Identify which cell holds the provided text, then report its (x, y) central coordinate. 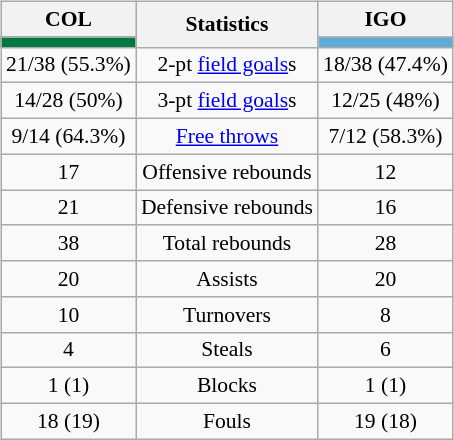
Total rebounds (227, 243)
2-pt field goalss (227, 65)
IGO (386, 19)
17 (68, 172)
18/38 (47.4%) (386, 65)
12/25 (48%) (386, 101)
14/28 (50%) (68, 101)
28 (386, 243)
3-pt field goalss (227, 101)
12 (386, 172)
6 (386, 350)
38 (68, 243)
Fouls (227, 421)
18 (19) (68, 421)
Offensive rebounds (227, 172)
COL (68, 19)
7/12 (58.3%) (386, 136)
Free throws (227, 136)
Assists (227, 279)
21/38 (55.3%) (68, 65)
Defensive rebounds (227, 208)
8 (386, 314)
19 (18) (386, 421)
Statistics (227, 24)
21 (68, 208)
Turnovers (227, 314)
4 (68, 350)
9/14 (64.3%) (68, 136)
16 (386, 208)
10 (68, 314)
Blocks (227, 386)
Steals (227, 350)
